Output the (x, y) coordinate of the center of the cell containing the given text.  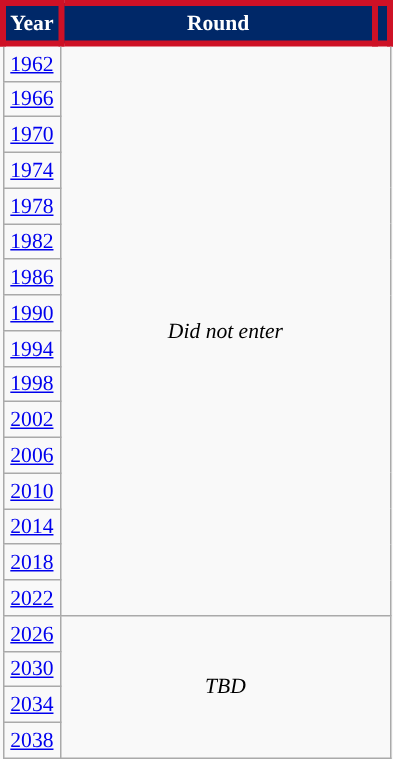
2010 (32, 491)
2014 (32, 527)
1998 (32, 384)
1994 (32, 349)
1978 (32, 206)
Year (32, 23)
1974 (32, 171)
2022 (32, 598)
TBD (226, 687)
1962 (32, 63)
1966 (32, 99)
2018 (32, 563)
2034 (32, 705)
1970 (32, 135)
Round (218, 23)
1986 (32, 278)
2006 (32, 456)
1990 (32, 313)
2030 (32, 669)
2038 (32, 741)
2026 (32, 634)
2002 (32, 420)
1982 (32, 242)
Did not enter (226, 330)
